Locate the cell with the specified text and output its [x, y] center coordinate. 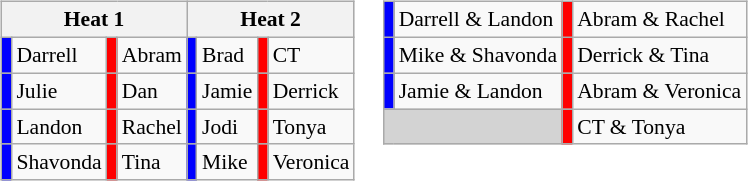
Abram & Rachel [659, 20]
Darrell [58, 55]
Jamie [227, 91]
Shavonda [58, 162]
Derrick & Tina [659, 55]
Dan [152, 91]
Julie [58, 91]
Mike & Shavonda [478, 55]
Heat 1 [94, 20]
Jamie & Landon [478, 91]
Landon [58, 127]
Abram & Veronica [659, 91]
Heat 2 [271, 20]
Abram [152, 55]
Brad [227, 55]
Tina [152, 162]
Veronica [312, 162]
Darrell & Landon [478, 20]
Rachel [152, 127]
CT & Tonya [659, 127]
Tonya [312, 127]
Mike [227, 162]
CT [312, 55]
Derrick [312, 91]
Jodi [227, 127]
